Scan for the cell matching the given text and deliver its [X, Y] coordinate at center. 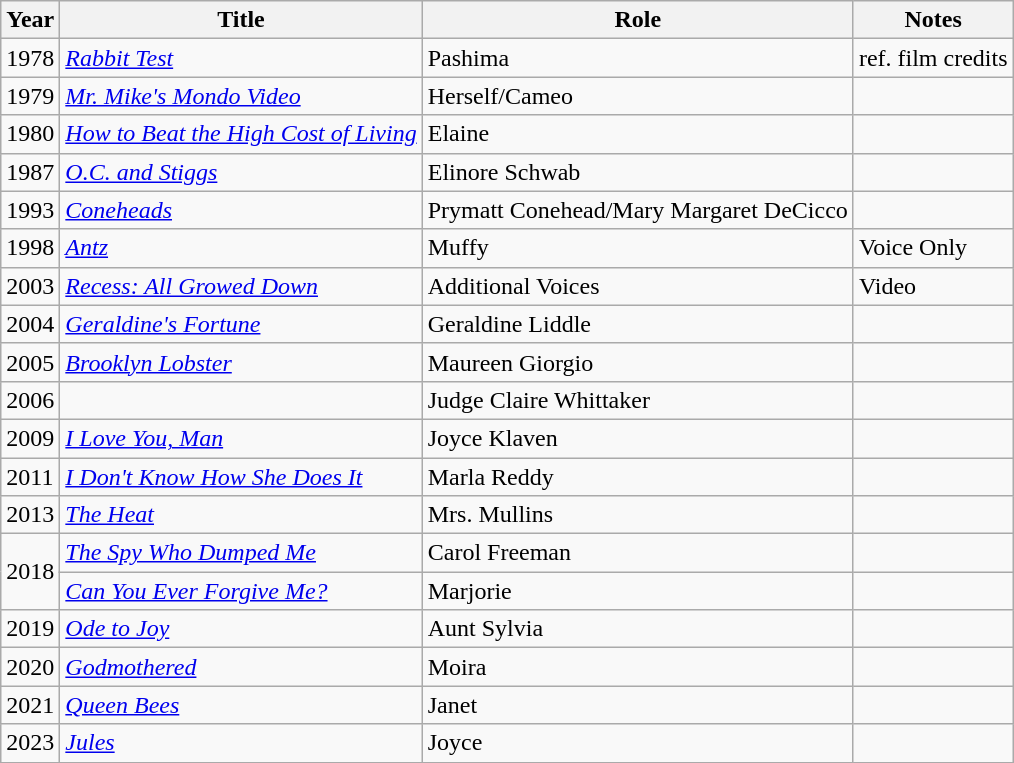
I Love You, Man [241, 438]
2005 [30, 362]
Herself/Cameo [638, 96]
2019 [30, 629]
1979 [30, 96]
2006 [30, 400]
Carol Freeman [638, 553]
Recess: All Growed Down [241, 286]
2023 [30, 743]
Janet [638, 705]
Can You Ever Forgive Me? [241, 591]
Pashima [638, 58]
2020 [30, 667]
Brooklyn Lobster [241, 362]
O.C. and Stiggs [241, 172]
Joyce [638, 743]
Antz [241, 248]
Title [241, 20]
Judge Claire Whittaker [638, 400]
2003 [30, 286]
Notes [933, 20]
Role [638, 20]
2011 [30, 477]
Joyce Klaven [638, 438]
I Don't Know How She Does It [241, 477]
2018 [30, 572]
Geraldine Liddle [638, 324]
Voice Only [933, 248]
ref. film credits [933, 58]
Prymatt Conehead/Mary Margaret DeCicco [638, 210]
Aunt Sylvia [638, 629]
How to Beat the High Cost of Living [241, 134]
Video [933, 286]
Ode to Joy [241, 629]
Maureen Giorgio [638, 362]
Elaine [638, 134]
Year [30, 20]
Jules [241, 743]
Geraldine's Fortune [241, 324]
2004 [30, 324]
Moira [638, 667]
Elinore Schwab [638, 172]
Rabbit Test [241, 58]
2013 [30, 515]
Additional Voices [638, 286]
Mr. Mike's Mondo Video [241, 96]
2009 [30, 438]
1980 [30, 134]
Muffy [638, 248]
1978 [30, 58]
Marjorie [638, 591]
1987 [30, 172]
2021 [30, 705]
1998 [30, 248]
The Spy Who Dumped Me [241, 553]
Mrs. Mullins [638, 515]
The Heat [241, 515]
1993 [30, 210]
Coneheads [241, 210]
Godmothered [241, 667]
Marla Reddy [638, 477]
Queen Bees [241, 705]
